Return the [x, y] coordinate for the center point of the cell that contains the specified text.  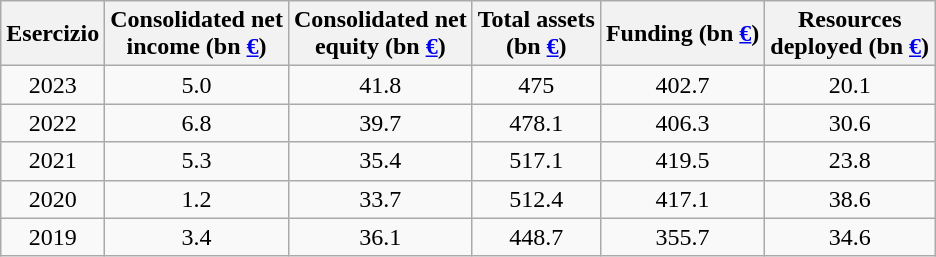
2023 [53, 85]
33.7 [380, 199]
Total assets(bn €) [536, 34]
2021 [53, 161]
448.7 [536, 237]
39.7 [380, 123]
36.1 [380, 237]
402.7 [682, 85]
38.6 [850, 199]
2022 [53, 123]
2020 [53, 199]
20.1 [850, 85]
419.5 [682, 161]
Consolidated netequity (bn €) [380, 34]
1.2 [197, 199]
512.4 [536, 199]
478.1 [536, 123]
3.4 [197, 237]
5.3 [197, 161]
417.1 [682, 199]
5.0 [197, 85]
406.3 [682, 123]
6.8 [197, 123]
41.8 [380, 85]
34.6 [850, 237]
Resourcesdeployed (bn €) [850, 34]
35.4 [380, 161]
Funding (bn €) [682, 34]
30.6 [850, 123]
Consolidated netincome (bn €) [197, 34]
Esercizio [53, 34]
2019 [53, 237]
355.7 [682, 237]
23.8 [850, 161]
517.1 [536, 161]
475 [536, 85]
